Extract the [x, y] coordinate from the center of the cell holding the provided text.  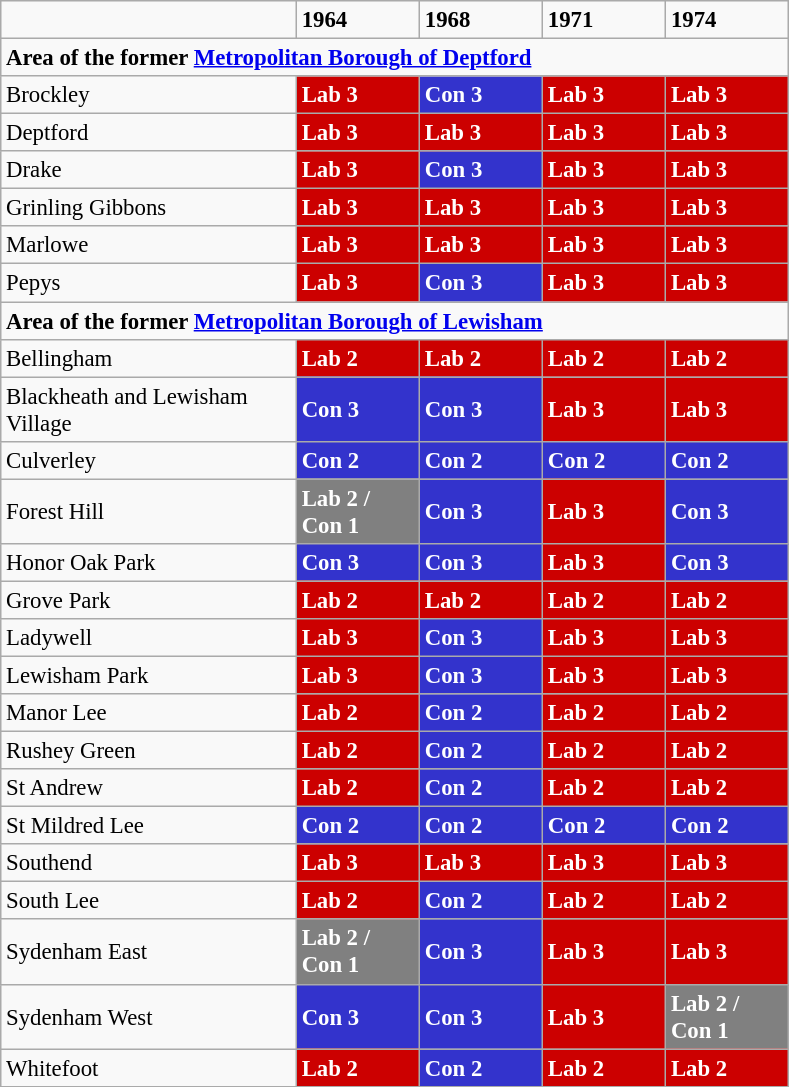
Marlowe [149, 245]
Sydenham West [149, 1016]
Area of the former Metropolitan Borough of Lewisham [395, 321]
Deptford [149, 133]
Rushey Green [149, 751]
South Lee [149, 901]
Blackheath and Lewisham Village [149, 410]
Brockley [149, 95]
1968 [480, 20]
Honor Oak Park [149, 563]
Drake [149, 170]
St Andrew [149, 788]
Southend [149, 863]
Area of the former Metropolitan Borough of Deptford [395, 58]
Forest Hill [149, 512]
Grinling Gibbons [149, 208]
Manor Lee [149, 713]
Ladywell [149, 638]
St Mildred Lee [149, 826]
1971 [604, 20]
1964 [358, 20]
Grove Park [149, 600]
Pepys [149, 283]
Lewisham Park [149, 675]
Whitefoot [149, 1068]
Culverley [149, 460]
Bellingham [149, 358]
1974 [728, 20]
Sydenham East [149, 952]
